Extract the [X, Y] coordinate from the center of the cell holding the provided text.  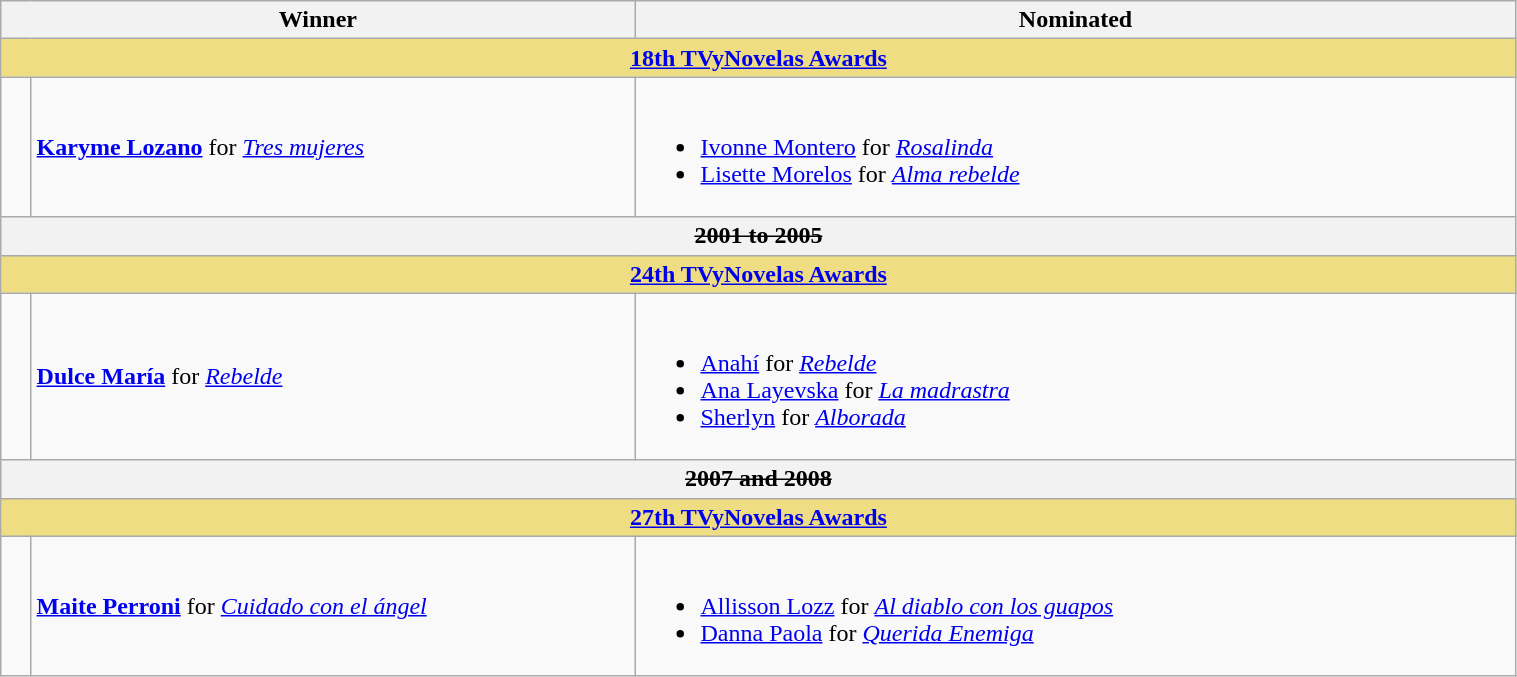
Dulce María for Rebelde [333, 376]
Maite Perroni for Cuidado con el ángel [333, 606]
Ivonne Montero for RosalindaLisette Morelos for Alma rebelde [1076, 147]
Karyme Lozano for Tres mujeres [333, 147]
18th TVyNovelas Awards [758, 58]
27th TVyNovelas Awards [758, 517]
Anahí for RebeldeAna Layevska for La madrastraSherlyn for Alborada [1076, 376]
24th TVyNovelas Awards [758, 274]
Allisson Lozz for Al diablo con los guaposDanna Paola for Querida Enemiga [1076, 606]
Nominated [1076, 20]
2007 and 2008 [758, 479]
2001 to 2005 [758, 236]
Winner [318, 20]
